Locate the cell with the specified text and output its (x, y) center coordinate. 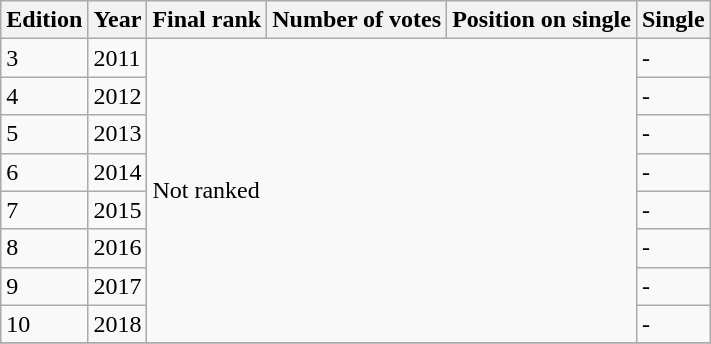
4 (44, 96)
Edition (44, 20)
10 (44, 324)
2012 (118, 96)
2018 (118, 324)
2015 (118, 210)
3 (44, 58)
Number of votes (357, 20)
Position on single (542, 20)
9 (44, 286)
Not ranked (392, 191)
Single (673, 20)
5 (44, 134)
2017 (118, 286)
2016 (118, 248)
2013 (118, 134)
6 (44, 172)
2011 (118, 58)
8 (44, 248)
7 (44, 210)
Year (118, 20)
Final rank (207, 20)
2014 (118, 172)
